Locate the cell with the specified text and output its [x, y] center coordinate. 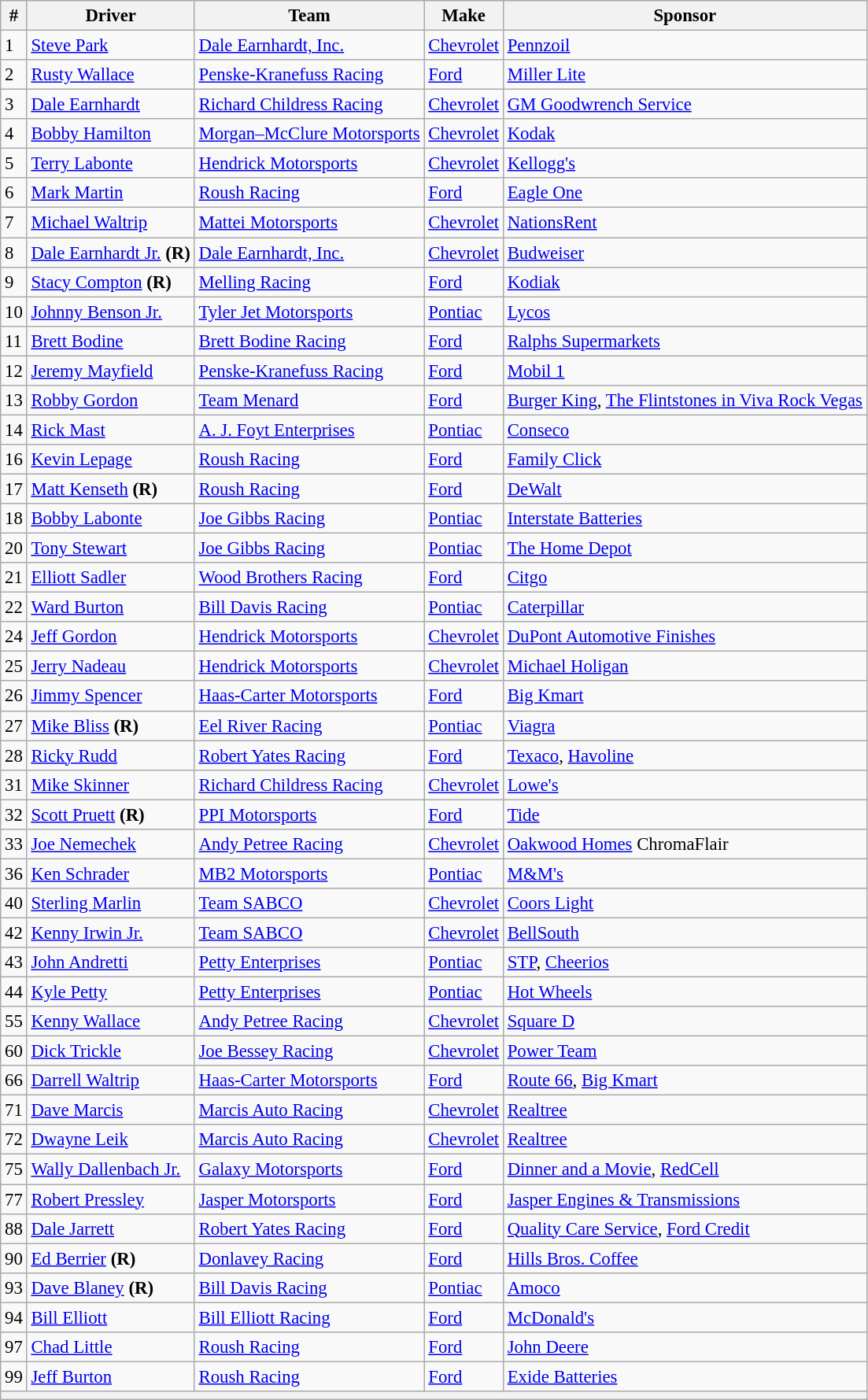
Lowe's [685, 785]
Kenny Wallace [110, 1021]
Dale Earnhardt [110, 105]
Oakwood Homes ChromaFlair [685, 844]
6 [14, 193]
Jeremy Mayfield [110, 371]
Team [309, 16]
A. J. Foyt Enterprises [309, 430]
Joe Bessey Racing [309, 1051]
Dave Blaney (R) [110, 1287]
STP, Cheerios [685, 962]
PPI Motorsports [309, 815]
Tony Stewart [110, 549]
Dave Marcis [110, 1110]
Chad Little [110, 1347]
BellSouth [685, 933]
Rusty Wallace [110, 75]
Kevin Lepage [110, 460]
Ed Berrier (R) [110, 1258]
75 [14, 1169]
Donlavey Racing [309, 1258]
Jeff Burton [110, 1376]
5 [14, 164]
27 [14, 726]
Bobby Labonte [110, 519]
94 [14, 1317]
NationsRent [685, 223]
Sponsor [685, 16]
Hills Bros. Coffee [685, 1258]
Johnny Benson Jr. [110, 312]
Bill Elliott Racing [309, 1317]
99 [14, 1376]
88 [14, 1228]
Terry Labonte [110, 164]
Viagra [685, 726]
36 [14, 874]
42 [14, 933]
Dale Jarrett [110, 1228]
DuPont Automotive Finishes [685, 637]
Caterpillar [685, 608]
26 [14, 696]
Mattei Motorsports [309, 223]
GM Goodwrench Service [685, 105]
Exide Batteries [685, 1376]
Brett Bodine Racing [309, 341]
4 [14, 134]
Ward Burton [110, 608]
20 [14, 549]
Kodiak [685, 282]
Team Menard [309, 401]
Eagle One [685, 193]
Sterling Marlin [110, 903]
Morgan–McClure Motorsports [309, 134]
Matt Kenseth (R) [110, 489]
13 [14, 401]
Kellogg's [685, 164]
72 [14, 1140]
18 [14, 519]
Interstate Batteries [685, 519]
17 [14, 489]
Mobil 1 [685, 371]
Michael Holigan [685, 667]
Jasper Motorsports [309, 1199]
Driver [110, 16]
Jimmy Spencer [110, 696]
Mike Bliss (R) [110, 726]
Bobby Hamilton [110, 134]
11 [14, 341]
31 [14, 785]
Conseco [685, 430]
Make [464, 16]
Citgo [685, 578]
60 [14, 1051]
3 [14, 105]
9 [14, 282]
Brett Bodine [110, 341]
Bill Elliott [110, 1317]
Coors Light [685, 903]
77 [14, 1199]
Michael Waltrip [110, 223]
Mike Skinner [110, 785]
Dale Earnhardt Jr. (R) [110, 253]
66 [14, 1080]
24 [14, 637]
Darrell Waltrip [110, 1080]
55 [14, 1021]
10 [14, 312]
16 [14, 460]
Eel River Racing [309, 726]
93 [14, 1287]
McDonald's [685, 1317]
43 [14, 962]
Elliott Sadler [110, 578]
Miller Lite [685, 75]
Ricky Rudd [110, 755]
Big Kmart [685, 696]
DeWalt [685, 489]
Wood Brothers Racing [309, 578]
Dinner and a Movie, RedCell [685, 1169]
8 [14, 253]
Hot Wheels [685, 992]
Kyle Petty [110, 992]
Mark Martin [110, 193]
Stacy Compton (R) [110, 282]
7 [14, 223]
Dick Trickle [110, 1051]
John Deere [685, 1347]
John Andretti [110, 962]
Joe Nemechek [110, 844]
Rick Mast [110, 430]
Route 66, Big Kmart [685, 1080]
M&M's [685, 874]
12 [14, 371]
22 [14, 608]
Kodak [685, 134]
Jasper Engines & Transmissions [685, 1199]
33 [14, 844]
Tide [685, 815]
40 [14, 903]
71 [14, 1110]
Wally Dallenbach Jr. [110, 1169]
44 [14, 992]
Dwayne Leik [110, 1140]
The Home Depot [685, 549]
Pennzoil [685, 46]
# [14, 16]
Galaxy Motorsports [309, 1169]
Tyler Jet Motorsports [309, 312]
Robert Pressley [110, 1199]
32 [14, 815]
90 [14, 1258]
21 [14, 578]
Amoco [685, 1287]
Melling Racing [309, 282]
MB2 Motorsports [309, 874]
Texaco, Havoline [685, 755]
2 [14, 75]
Steve Park [110, 46]
Jeff Gordon [110, 637]
Kenny Irwin Jr. [110, 933]
Square D [685, 1021]
Power Team [685, 1051]
28 [14, 755]
Ken Schrader [110, 874]
Budweiser [685, 253]
14 [14, 430]
1 [14, 46]
Scott Pruett (R) [110, 815]
Burger King, The Flintstones in Viva Rock Vegas [685, 401]
97 [14, 1347]
25 [14, 667]
Quality Care Service, Ford Credit [685, 1228]
Ralphs Supermarkets [685, 341]
Family Click [685, 460]
Lycos [685, 312]
Jerry Nadeau [110, 667]
Robby Gordon [110, 401]
